Provide the (x, y) coordinate of the cell's center where the given text is located.  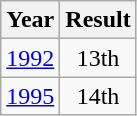
Result (98, 20)
1995 (30, 96)
13th (98, 58)
1992 (30, 58)
Year (30, 20)
14th (98, 96)
